Scan for the cell matching the given text and deliver its (x, y) coordinate at center. 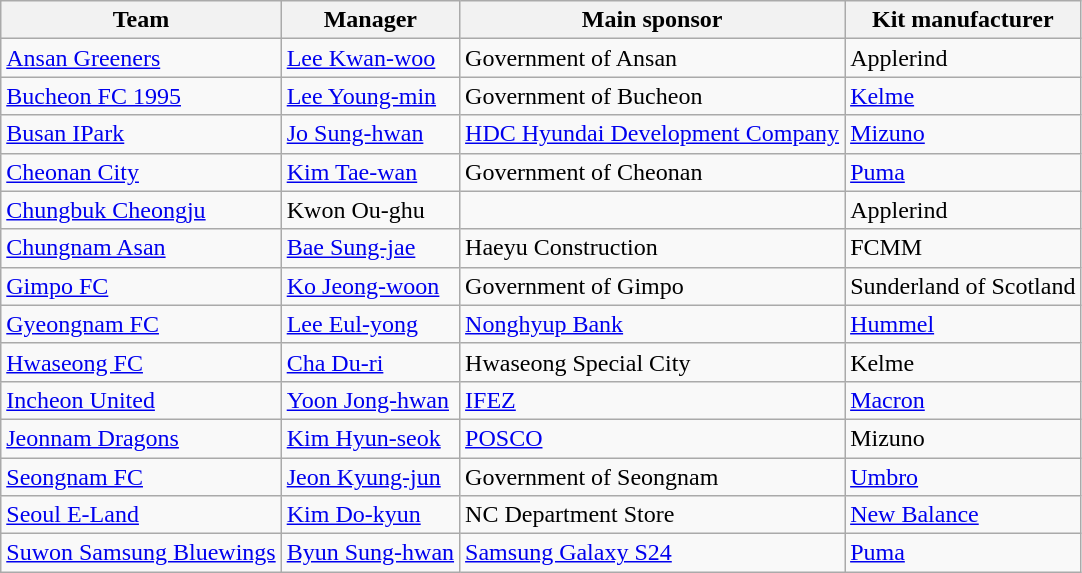
Ko Jeong-woon (370, 286)
Team (141, 20)
Cha Du-ri (370, 362)
Byun Sung-hwan (370, 553)
Chungnam Asan (141, 248)
Yoon Jong-hwan (370, 400)
Manager (370, 20)
Government of Cheonan (652, 172)
Jeonnam Dragons (141, 438)
Government of Bucheon (652, 96)
Seongnam FC (141, 477)
POSCO (652, 438)
Macron (963, 400)
Government of Gimpo (652, 286)
Hummel (963, 324)
IFEZ (652, 400)
Bae Sung-jae (370, 248)
Cheonan City (141, 172)
Kim Tae-wan (370, 172)
Sunderland of Scotland (963, 286)
Hwaseong Special City (652, 362)
Jeon Kyung-jun (370, 477)
Busan IPark (141, 134)
Government of Seongnam (652, 477)
Government of Ansan (652, 58)
Kim Do-kyun (370, 515)
FCMM (963, 248)
Incheon United (141, 400)
Lee Eul-yong (370, 324)
Hwaseong FC (141, 362)
Umbro (963, 477)
Bucheon FC 1995 (141, 96)
Kwon Ou-ghu (370, 210)
Jo Sung-hwan (370, 134)
Ansan Greeners (141, 58)
NC Department Store (652, 515)
Gimpo FC (141, 286)
Lee Kwan-woo (370, 58)
Suwon Samsung Bluewings (141, 553)
HDC Hyundai Development Company (652, 134)
Main sponsor (652, 20)
Chungbuk Cheongju (141, 210)
Kim Hyun-seok (370, 438)
New Balance (963, 515)
Lee Young-min (370, 96)
Nonghyup Bank (652, 324)
Gyeongnam FC (141, 324)
Haeyu Construction (652, 248)
Seoul E-Land (141, 515)
Samsung Galaxy S24 (652, 553)
Kit manufacturer (963, 20)
